Identify which cell holds the provided text, then report its (x, y) central coordinate. 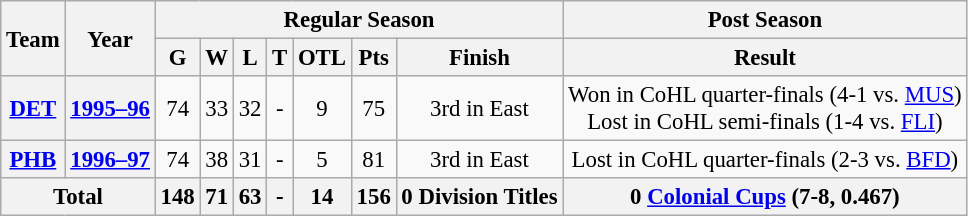
0 Division Titles (480, 197)
W (216, 58)
Team (33, 38)
Total (78, 197)
81 (374, 160)
DET (33, 108)
63 (250, 197)
Result (765, 58)
32 (250, 108)
148 (178, 197)
Post Season (765, 20)
Won in CoHL quarter-finals (4-1 vs. MUS) Lost in CoHL semi-finals (1-4 vs. FLI) (765, 108)
Regular Season (359, 20)
71 (216, 197)
Lost in CoHL quarter-finals (2-3 vs. BFD) (765, 160)
5 (322, 160)
Finish (480, 58)
G (178, 58)
OTL (322, 58)
Pts (374, 58)
9 (322, 108)
1996–97 (110, 160)
31 (250, 160)
156 (374, 197)
0 Colonial Cups (7-8, 0.467) (765, 197)
L (250, 58)
33 (216, 108)
38 (216, 160)
1995–96 (110, 108)
PHB (33, 160)
75 (374, 108)
14 (322, 197)
Year (110, 38)
T (280, 58)
